Locate the cell with the specified text and output its (X, Y) center coordinate. 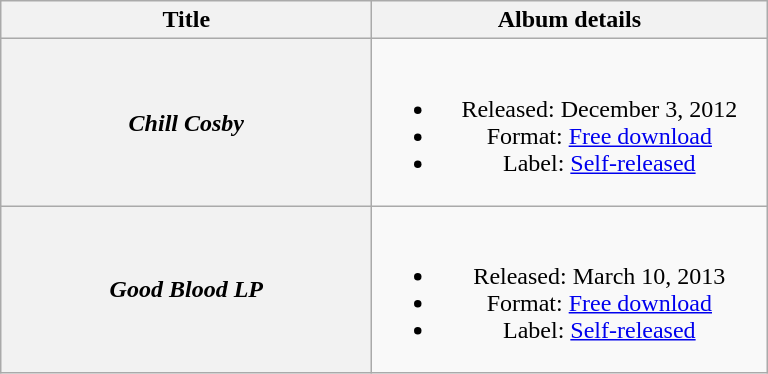
Title (186, 20)
Album details (570, 20)
Released: March 10, 2013Format: Free downloadLabel: Self-released (570, 290)
Released: December 3, 2012Format: Free downloadLabel: Self-released (570, 122)
Good Blood LP (186, 290)
Chill Cosby (186, 122)
